Extract the (X, Y) coordinate from the center of the cell holding the provided text.  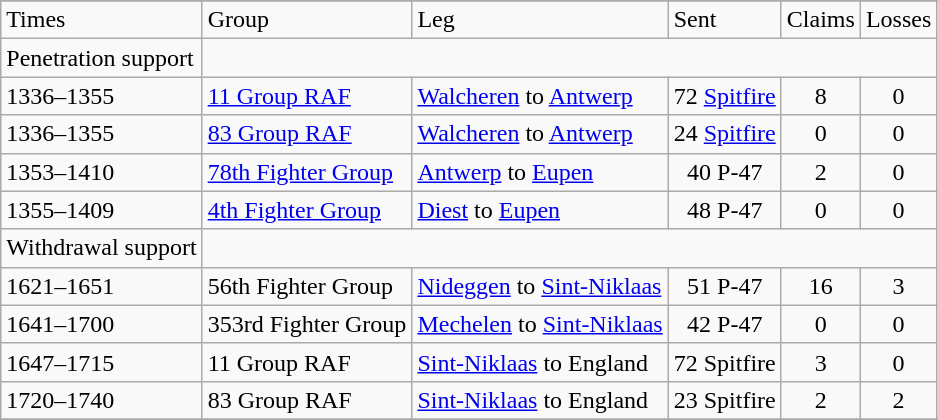
Sent (724, 20)
Times (102, 20)
Mechelen to Sint-Niklaas (540, 324)
353rd Fighter Group (307, 324)
16 (820, 286)
4th Fighter Group (307, 210)
1647–1715 (102, 362)
42 P-47 (724, 324)
23 Spitfire (724, 400)
78th Fighter Group (307, 172)
Penetration support (102, 58)
24 Spitfire (724, 134)
Antwerp to Eupen (540, 172)
1621–1651 (102, 286)
1720–1740 (102, 400)
8 (820, 96)
Withdrawal support (102, 248)
Leg (540, 20)
Claims (820, 20)
1641–1700 (102, 324)
56th Fighter Group (307, 286)
Group (307, 20)
51 P-47 (724, 286)
Diest to Eupen (540, 210)
40 P-47 (724, 172)
1355–1409 (102, 210)
1353–1410 (102, 172)
48 P-47 (724, 210)
Losses (898, 20)
Nideggen to Sint-Niklaas (540, 286)
